Detect which cell encompasses the target text, then output its (x, y) center coordinate. 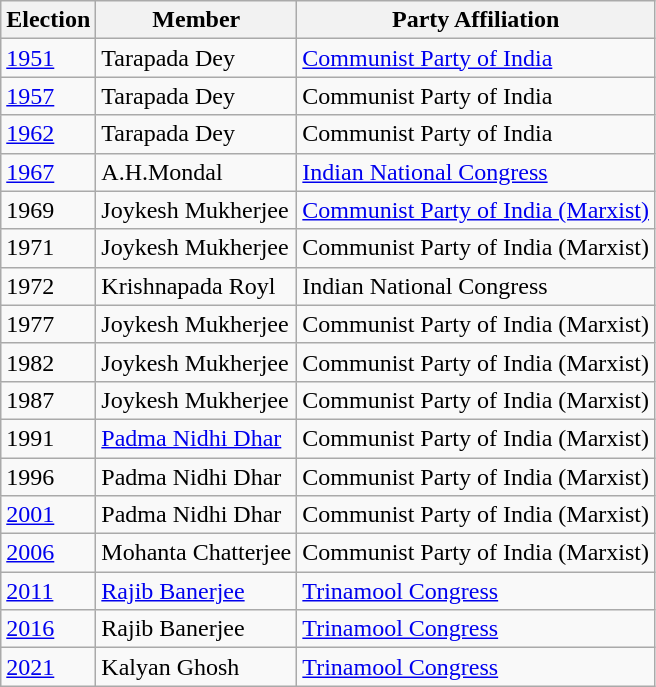
1969 (48, 210)
Election (48, 20)
2006 (48, 553)
1971 (48, 248)
1951 (48, 58)
Party Affiliation (476, 20)
1962 (48, 134)
1991 (48, 438)
1972 (48, 286)
2021 (48, 667)
A.H.Mondal (196, 172)
1987 (48, 400)
Kalyan Ghosh (196, 667)
Mohanta Chatterjee (196, 553)
1957 (48, 96)
1982 (48, 362)
Krishnapada Royl (196, 286)
2001 (48, 515)
2016 (48, 629)
Member (196, 20)
1977 (48, 324)
2011 (48, 591)
1996 (48, 477)
1967 (48, 172)
